Detect which cell encompasses the target text, then output its (X, Y) center coordinate. 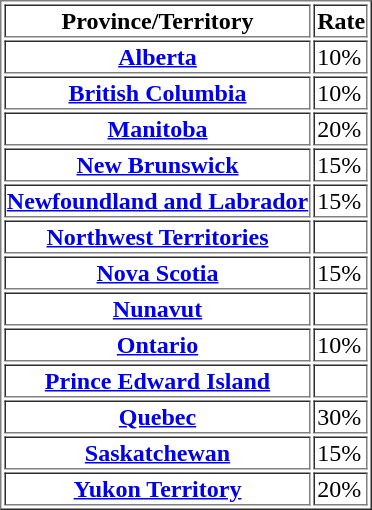
Yukon Territory (158, 488)
Province/Territory (158, 20)
Ontario (158, 344)
Rate (341, 20)
New Brunswick (158, 164)
Nunavut (158, 308)
Alberta (158, 56)
Newfoundland and Labrador (158, 200)
30% (341, 416)
British Columbia (158, 92)
Manitoba (158, 128)
Quebec (158, 416)
Northwest Territories (158, 236)
Nova Scotia (158, 272)
Saskatchewan (158, 452)
Prince Edward Island (158, 380)
